Determine the (x, y) coordinate at the center of the cell enclosing the given text.  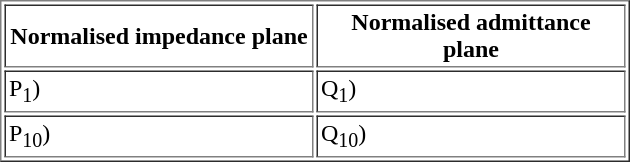
Q10) (470, 137)
Normalised admittance plane (470, 36)
P1) (158, 91)
P10) (158, 137)
Normalised impedance plane (158, 36)
Q1) (470, 91)
